Capture the cell that displays the provided text and extract its [x, y] central coordinate. 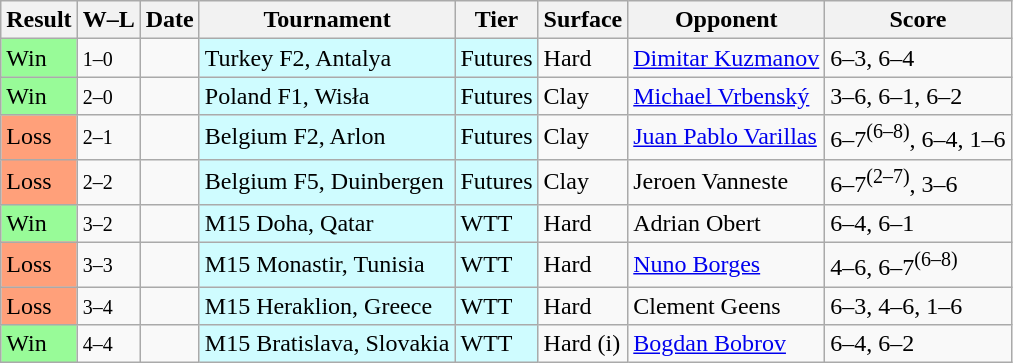
Adrian Obert [726, 223]
6–7(6–8), 6–4, 1–6 [918, 138]
Nuno Borges [726, 264]
Dimitar Kuzmanov [726, 58]
2–2 [108, 182]
Bogdan Bobrov [726, 344]
3–6, 6–1, 6–2 [918, 96]
Turkey F2, Antalya [327, 58]
Result [39, 20]
Poland F1, Wisła [327, 96]
6–7(2–7), 3–6 [918, 182]
1–0 [108, 58]
6–4, 6–2 [918, 344]
M15 Doha, Qatar [327, 223]
Score [918, 20]
2–1 [108, 138]
2–0 [108, 96]
Jeroen Vanneste [726, 182]
Date [170, 20]
M15 Bratislava, Slovakia [327, 344]
4–4 [108, 344]
Juan Pablo Varillas [726, 138]
W–L [108, 20]
Belgium F2, Arlon [327, 138]
3–4 [108, 306]
Tournament [327, 20]
Belgium F5, Duinbergen [327, 182]
6–3, 6–4 [918, 58]
Surface [583, 20]
M15 Monastir, Tunisia [327, 264]
4–6, 6–7(6–8) [918, 264]
Michael Vrbenský [726, 96]
3–2 [108, 223]
M15 Heraklion, Greece [327, 306]
Opponent [726, 20]
Hard (i) [583, 344]
6–3, 4–6, 1–6 [918, 306]
6–4, 6–1 [918, 223]
Tier [496, 20]
3–3 [108, 264]
Clement Geens [726, 306]
